Identify which cell holds the provided text, then report its [X, Y] central coordinate. 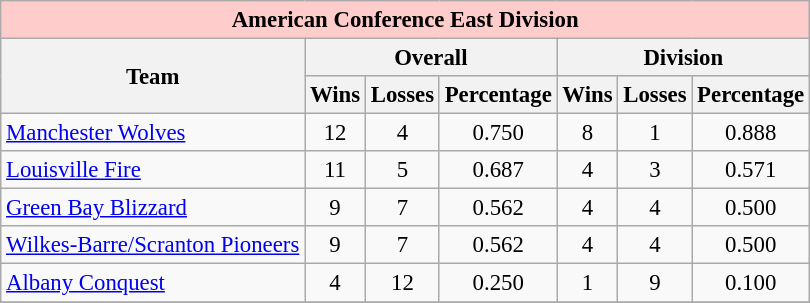
0.687 [498, 170]
0.100 [751, 283]
11 [336, 170]
Division [683, 58]
Team [153, 76]
Green Bay Blizzard [153, 208]
0.250 [498, 283]
Louisville Fire [153, 170]
0.750 [498, 133]
American Conference East Division [406, 20]
3 [655, 170]
8 [588, 133]
0.571 [751, 170]
5 [402, 170]
0.888 [751, 133]
Manchester Wolves [153, 133]
Overall [431, 58]
Albany Conquest [153, 283]
Wilkes-Barre/Scranton Pioneers [153, 245]
